Capture the cell that displays the provided text and extract its [x, y] central coordinate. 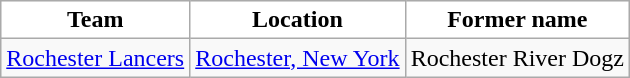
Former name [517, 20]
Rochester River Dogz [517, 58]
Rochester, New York [298, 58]
Location [298, 20]
Team [96, 20]
Rochester Lancers [96, 58]
